Search for the cell housing the specified text and yield its (x, y) center coordinate. 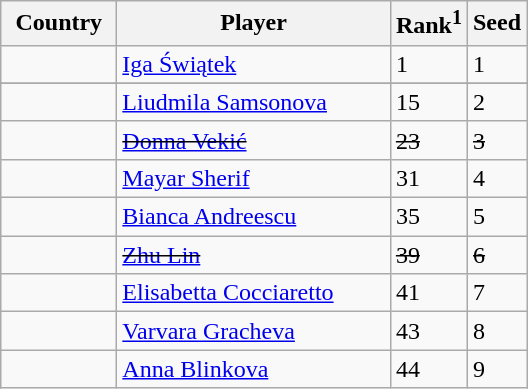
2 (496, 102)
44 (428, 369)
Elisabetta Cocciaretto (254, 293)
6 (496, 255)
23 (428, 140)
Liudmila Samsonova (254, 102)
Iga Świątek (254, 64)
Rank1 (428, 24)
Player (254, 24)
Mayar Sherif (254, 178)
43 (428, 331)
Varvara Gracheva (254, 331)
15 (428, 102)
3 (496, 140)
Country (59, 24)
31 (428, 178)
7 (496, 293)
8 (496, 331)
41 (428, 293)
39 (428, 255)
4 (496, 178)
Zhu Lin (254, 255)
Anna Blinkova (254, 369)
Seed (496, 24)
9 (496, 369)
5 (496, 217)
Donna Vekić (254, 140)
35 (428, 217)
Bianca Andreescu (254, 217)
